Provide the [x, y] coordinate of the cell's center where the given text is located.  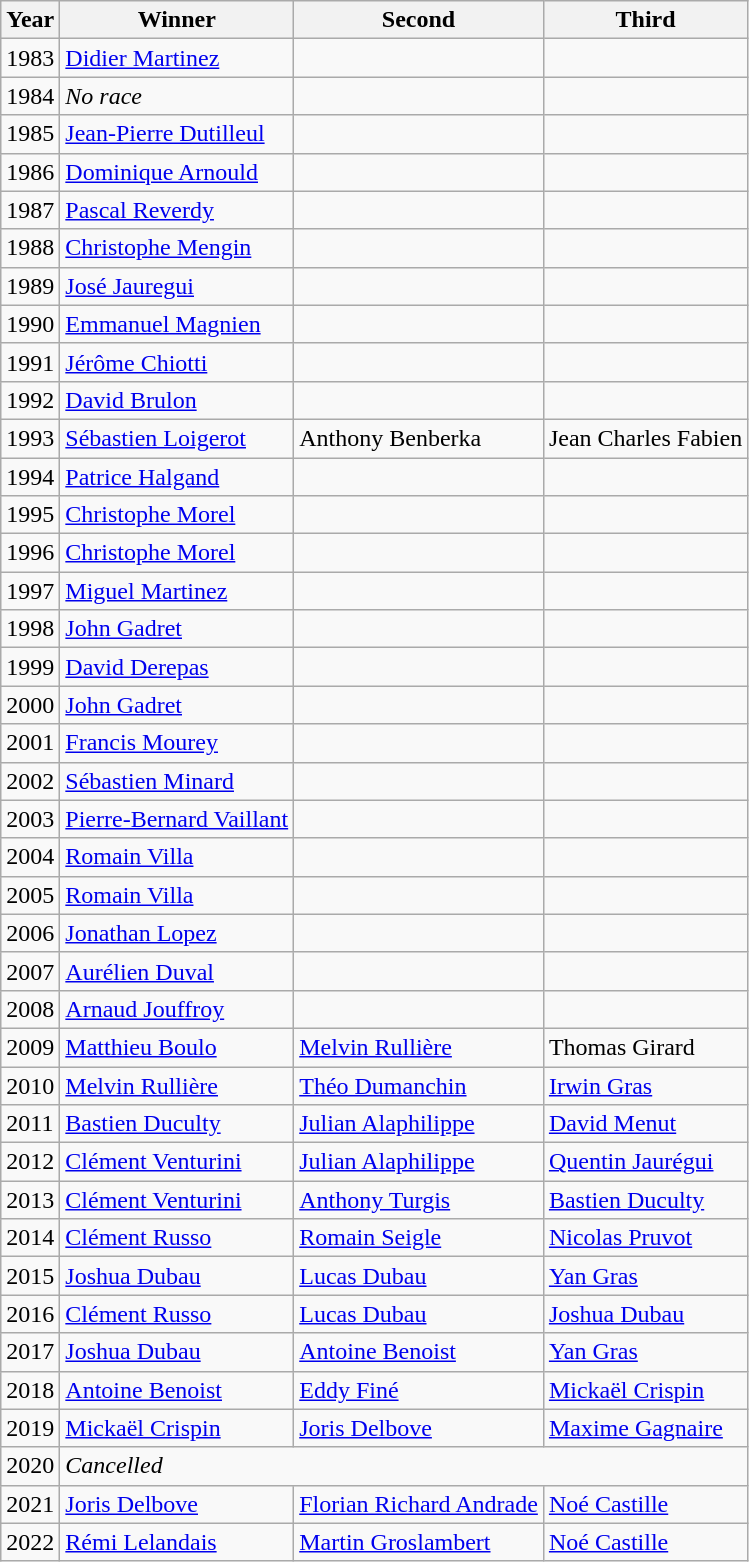
1991 [30, 362]
Cancelled [404, 1466]
Patrice Halgand [177, 477]
David Derepas [177, 667]
José Jauregui [177, 286]
1985 [30, 134]
Quentin Jaurégui [645, 1162]
Emmanuel Magnien [177, 324]
1997 [30, 591]
2012 [30, 1162]
Jonathan Lopez [177, 933]
2004 [30, 857]
Martin Groslambert [419, 1542]
2016 [30, 1314]
Nicolas Pruvot [645, 1238]
1993 [30, 438]
2013 [30, 1200]
1990 [30, 324]
2014 [30, 1238]
Third [645, 20]
1996 [30, 553]
2019 [30, 1428]
Maxime Gagnaire [645, 1428]
2009 [30, 1047]
Anthony Turgis [419, 1200]
Sébastien Minard [177, 781]
Second [419, 20]
2017 [30, 1352]
Arnaud Jouffroy [177, 1009]
2001 [30, 743]
Winner [177, 20]
1983 [30, 58]
2005 [30, 895]
1988 [30, 248]
Francis Mourey [177, 743]
Jean-Pierre Dutilleul [177, 134]
2018 [30, 1390]
1989 [30, 286]
1984 [30, 96]
Pascal Reverdy [177, 210]
Irwin Gras [645, 1085]
2011 [30, 1124]
Year [30, 20]
1992 [30, 400]
Aurélien Duval [177, 971]
Matthieu Boulo [177, 1047]
Jérôme Chiotti [177, 362]
2000 [30, 705]
Florian Richard Andrade [419, 1504]
No race [177, 96]
1987 [30, 210]
Pierre-Bernard Vaillant [177, 819]
Jean Charles Fabien [645, 438]
1998 [30, 629]
Thomas Girard [645, 1047]
Théo Dumanchin [419, 1085]
1995 [30, 515]
2008 [30, 1009]
2007 [30, 971]
David Menut [645, 1124]
2020 [30, 1466]
2002 [30, 781]
2010 [30, 1085]
Dominique Arnould [177, 172]
Rémi Lelandais [177, 1542]
Sébastien Loigerot [177, 438]
2015 [30, 1276]
1994 [30, 477]
Eddy Finé [419, 1390]
2021 [30, 1504]
Romain Seigle [419, 1238]
2022 [30, 1542]
1999 [30, 667]
2006 [30, 933]
Miguel Martinez [177, 591]
David Brulon [177, 400]
Anthony Benberka [419, 438]
Didier Martinez [177, 58]
2003 [30, 819]
1986 [30, 172]
Christophe Mengin [177, 248]
